Return the [X, Y] coordinate for the center point of the cell that contains the specified text.  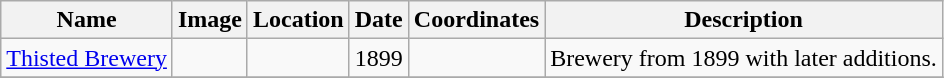
Name [87, 20]
Brewery from 1899 with later additions. [744, 58]
Date [378, 20]
Thisted Brewery [87, 58]
Coordinates [476, 20]
Image [210, 20]
Description [744, 20]
Location [298, 20]
1899 [378, 58]
